Return [x, y] of the center of cell containing provided text 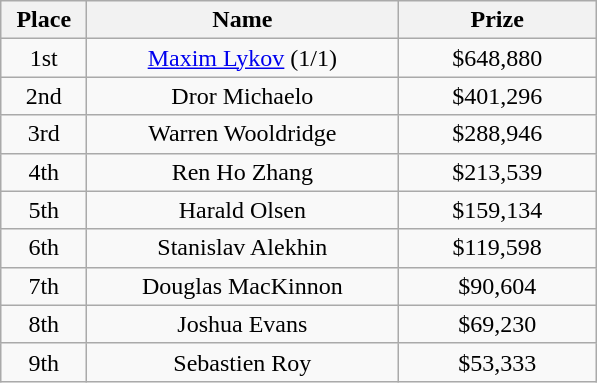
$90,604 [498, 286]
6th [44, 248]
$401,296 [498, 96]
8th [44, 324]
Joshua Evans [242, 324]
Dror Michaelo [242, 96]
9th [44, 362]
3rd [44, 134]
4th [44, 172]
$213,539 [498, 172]
Name [242, 20]
1st [44, 58]
$159,134 [498, 210]
Maxim Lykov (1/1) [242, 58]
Sebastien Roy [242, 362]
Ren Ho Zhang [242, 172]
2nd [44, 96]
5th [44, 210]
7th [44, 286]
$119,598 [498, 248]
$648,880 [498, 58]
Warren Wooldridge [242, 134]
Harald Olsen [242, 210]
Place [44, 20]
$69,230 [498, 324]
Stanislav Alekhin [242, 248]
$53,333 [498, 362]
Prize [498, 20]
Douglas MacKinnon [242, 286]
$288,946 [498, 134]
